Find where the given text appears and provide that cell's center as [X, Y] coordinate. 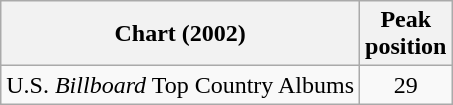
Peakposition [406, 34]
29 [406, 85]
Chart (2002) [180, 34]
U.S. Billboard Top Country Albums [180, 85]
